Output the (x, y) coordinate of the center of the cell containing the given text.  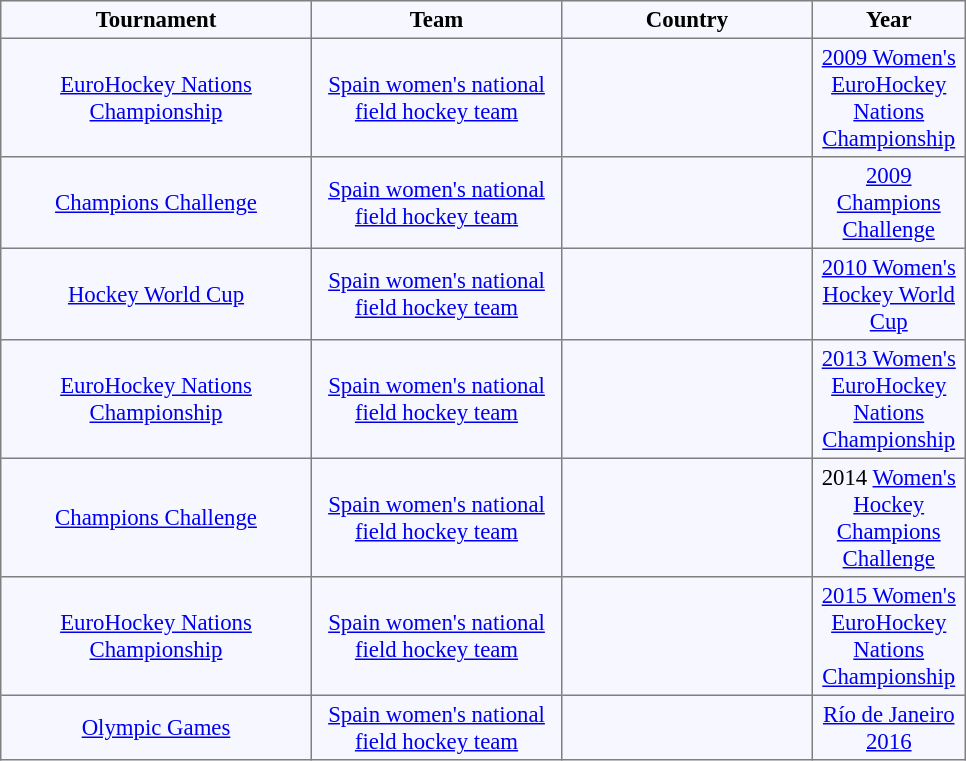
2015 Women's EuroHockey Nations Championship (888, 636)
Team (436, 20)
2013 Women's EuroHockey Nations Championship (888, 399)
Olympic Games (156, 727)
Tournament (156, 20)
Hockey World Cup (156, 294)
Year (888, 20)
2014 Women's Hockey Champions Challenge (888, 517)
2009 Champions Challenge (888, 203)
Country (687, 20)
Río de Janeiro 2016 (888, 727)
2010 Women's Hockey World Cup (888, 294)
2009 Women's EuroHockey Nations Championship (888, 97)
